Pinpoint the cell where the given text exists, returning its (x, y) midpoint coordinate. 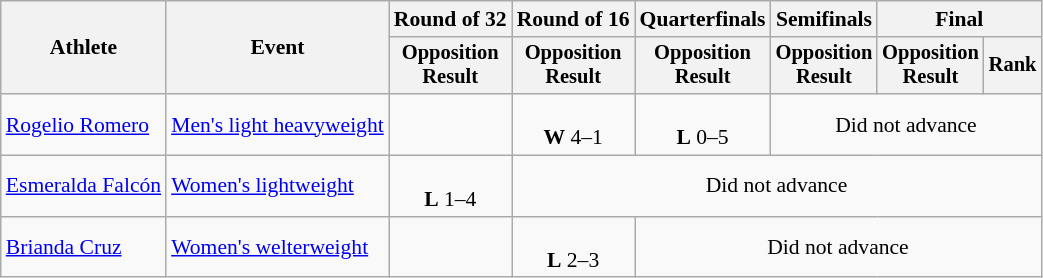
Esmeralda Falcón (84, 186)
Women's lightweight (278, 186)
Men's light heavyweight (278, 124)
Women's welterweight (278, 248)
Brianda Cruz (84, 248)
Athlete (84, 48)
Rank (1013, 66)
Quarterfinals (703, 19)
Rogelio Romero (84, 124)
Semifinals (824, 19)
Round of 16 (574, 19)
L 0–5 (703, 124)
Round of 32 (450, 19)
Final (959, 19)
L 2–3 (574, 248)
W 4–1 (574, 124)
Event (278, 48)
L 1–4 (450, 186)
